Search for the cell housing the specified text and yield its (x, y) center coordinate. 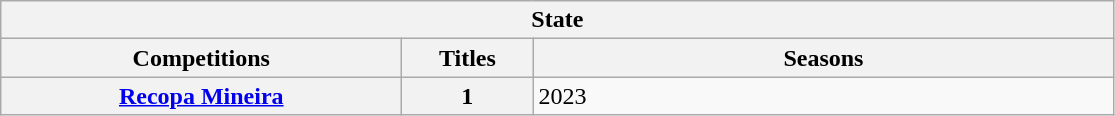
Recopa Mineira (202, 96)
1 (468, 96)
2023 (824, 96)
State (558, 20)
Seasons (824, 58)
Competitions (202, 58)
Titles (468, 58)
